For the text-containing cell, return its midpoint in [X, Y] coordinate format. 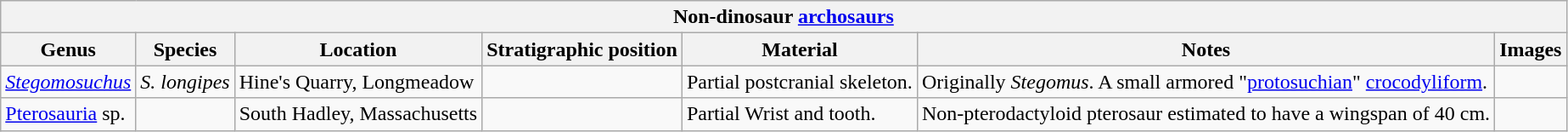
Non-dinosaur archosaurs [784, 17]
Stratigraphic position [582, 49]
Notes [1206, 49]
Partial Wrist and tooth. [800, 114]
Pterosauria sp. [68, 114]
Partial postcranial skeleton. [800, 82]
Originally Stegomus. A small armored "protosuchian" crocodyliform. [1206, 82]
South Hadley, Massachusetts [358, 114]
Non-pterodactyloid pterosaur estimated to have a wingspan of 40 cm. [1206, 114]
Images [1531, 49]
Material [800, 49]
Genus [68, 49]
S. longipes [185, 82]
Species [185, 49]
Stegomosuchus [68, 82]
Location [358, 49]
Hine's Quarry, Longmeadow [358, 82]
